Return [x, y] of the center of cell containing provided text 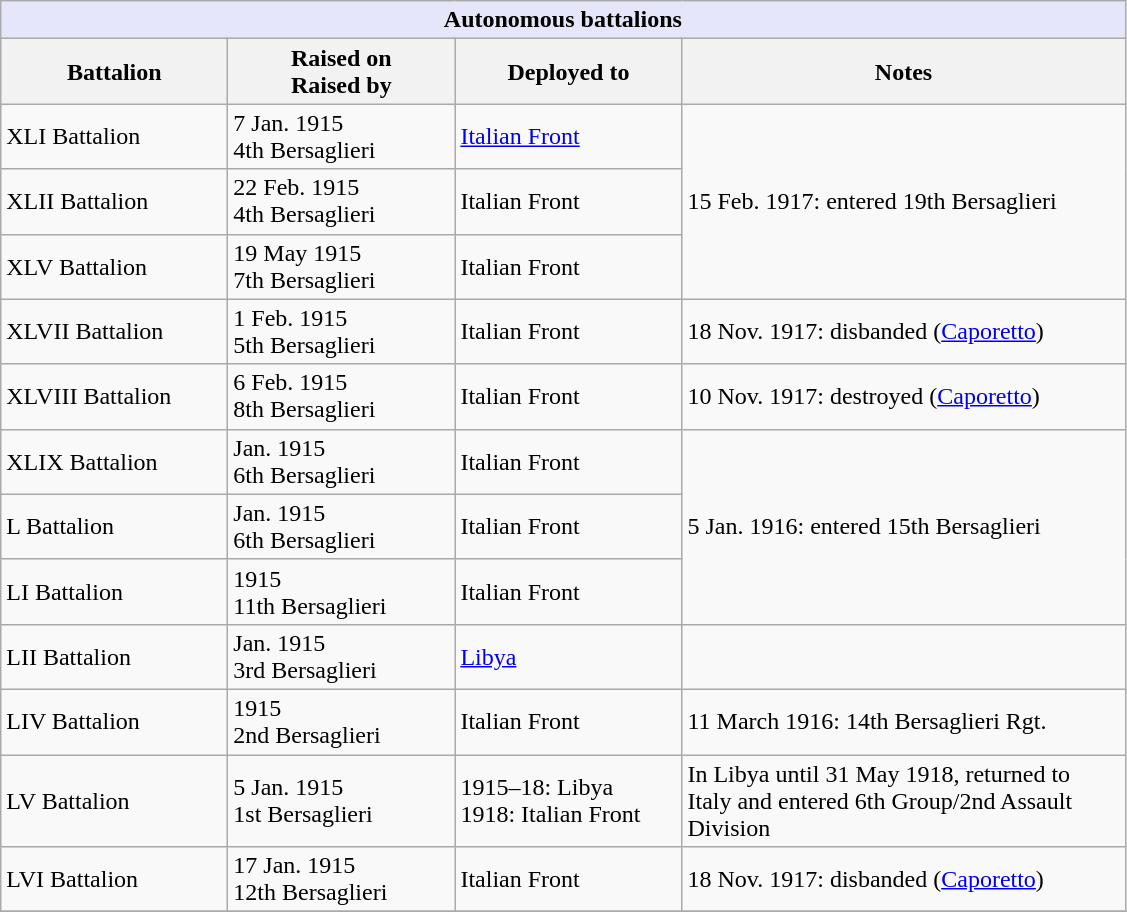
XLV Battalion [114, 266]
XLVII Battalion [114, 332]
Battalion [114, 72]
19 May 1915 7th Bersaglieri [342, 266]
7 Jan. 1915 4th Bersaglieri [342, 136]
Libya [568, 656]
XLI Battalion [114, 136]
1915 11th Bersaglieri [342, 592]
L Battalion [114, 526]
1915 2nd Bersaglieri [342, 722]
Notes [904, 72]
LI Battalion [114, 592]
Autonomous battalions [563, 20]
17 Jan. 1915 12th Bersaglieri [342, 880]
22 Feb. 1915 4th Bersaglieri [342, 202]
1 Feb. 1915 5th Bersaglieri [342, 332]
XLIX Battalion [114, 462]
10 Nov. 1917: destroyed (Caporetto) [904, 396]
LV Battalion [114, 800]
In Libya until 31 May 1918, returned to Italy and entered 6th Group/2nd Assault Division [904, 800]
XLVIII Battalion [114, 396]
XLII Battalion [114, 202]
LIV Battalion [114, 722]
Jan. 1915 3rd Bersaglieri [342, 656]
5 Jan. 1916: entered 15th Bersaglieri [904, 526]
11 March 1916: 14th Bersaglieri Rgt. [904, 722]
LVI Battalion [114, 880]
5 Jan. 1915 1st Bersaglieri [342, 800]
Raised onRaised by [342, 72]
1915–18: Libya 1918: Italian Front [568, 800]
LII Battalion [114, 656]
15 Feb. 1917: entered 19th Bersaglieri [904, 202]
6 Feb. 1915 8th Bersaglieri [342, 396]
Deployed to [568, 72]
